Find where the given text appears and provide that cell's center as (x, y) coordinate. 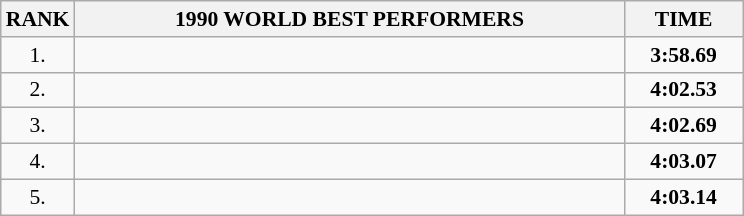
RANK (38, 19)
3. (38, 126)
4. (38, 162)
4:02.53 (684, 90)
1. (38, 55)
4:03.07 (684, 162)
3:58.69 (684, 55)
2. (38, 90)
1990 WORLD BEST PERFORMERS (349, 19)
5. (38, 197)
4:02.69 (684, 126)
4:03.14 (684, 197)
TIME (684, 19)
